Return (X, Y) of the center of cell containing provided text 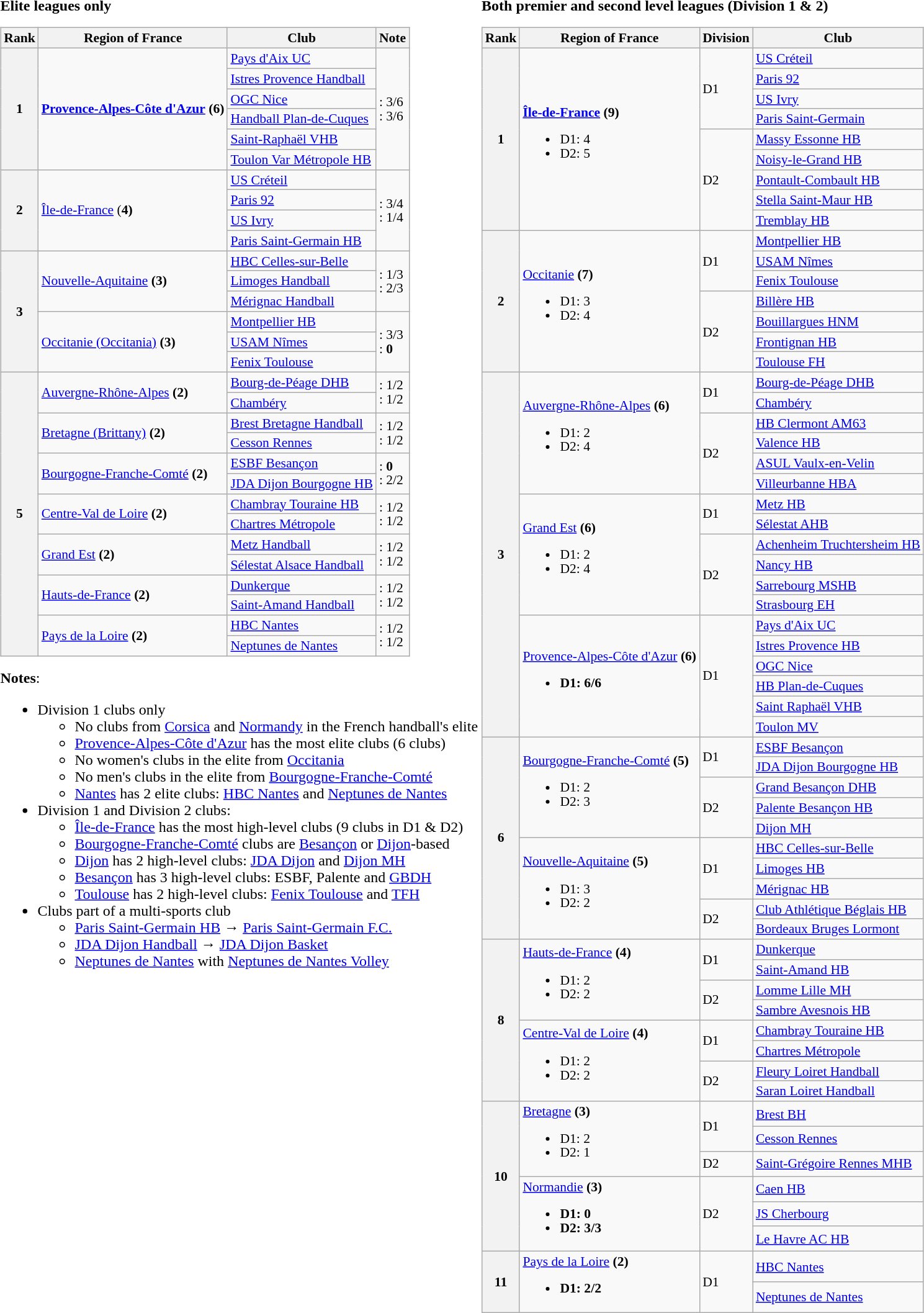
Mérignac HB (838, 889)
Pays de la Loire (2)D1: 2/2 (609, 1282)
Massy Essonne HB (838, 139)
Mérignac Handball (302, 302)
Brest Bretagne Handball (302, 423)
Toulouse FH (838, 363)
Nouvelle-Aquitaine (5)D1: 3D2: 2 (609, 889)
Saint Raphaël VHB (838, 706)
: 3/3 : 0 (392, 342)
Auvergne-Rhône-Alpes (6)D1: 2D2: 4 (609, 433)
8 (501, 1021)
11 (501, 1282)
Grand Est (6)D1: 2D2: 4 (609, 554)
Nouvelle-Aquitaine (3) (133, 281)
Lomme Lille MH (838, 990)
5 (20, 514)
Pontault-Combault HB (838, 180)
: 3/6 : 3/6 (392, 109)
Saran Loiret Handball (838, 1091)
Occitanie (7)D1: 3D2: 4 (609, 301)
Sélestat Alsace Handball (302, 565)
Villeurbanne HBA (838, 484)
Bourgogne-Franche-Comté (2) (133, 473)
Bretagne (Brittany) (2) (133, 433)
Stella Saint-Maur HB (838, 200)
Bourgogne-Franche-Comté (5)D1: 2D2: 3 (609, 787)
: 1/3 : 2/3 (392, 281)
Istres Provence Handball (302, 78)
Saint-Amand HB (838, 970)
Occitanie (Occitania) (3) (133, 342)
Île-de-France (9)D1: 4D2: 5 (609, 139)
Frontignan HB (838, 341)
Auvergne-Rhône-Alpes (2) (133, 392)
Fleury Loiret Handball (838, 1072)
Strasbourg EH (838, 605)
Grand Est (2) (133, 554)
Bordeaux Bruges Lormont (838, 929)
Limoges Handball (302, 281)
Hauts-de-France (4)D1: 2D2: 2 (609, 980)
Paris Saint-Germain (838, 119)
: 0 : 2/2 (392, 473)
JS Cherbourg (838, 1214)
6 (501, 838)
Note (392, 38)
Bouillargues HNM (838, 322)
Achenheim Truchtersheim HB (838, 544)
Grand Besançon DHB (838, 787)
Palente Besançon HB (838, 808)
Pays de la Loire (2) (133, 636)
Billère HB (838, 302)
Centre-Val de Loire (4)D1: 2D2: 2 (609, 1060)
Centre-Val de Loire (2) (133, 514)
: 3/4 : 1/4 (392, 210)
Handball Plan-de-Cuques (302, 119)
Noisy-le-Grand HB (838, 160)
Saint-Grégoire Rennes MHB (838, 1163)
Saint-Amand Handball (302, 605)
Toulon Var Métropole HB (302, 160)
HB Clermont AM63 (838, 423)
Île-de-France (4) (133, 210)
Caen HB (838, 1189)
Provence-Alpes-Côte d'Azur (6)D1: 6/6 (609, 676)
Dijon MH (838, 828)
Bretagne (3)D1: 2D2: 1 (609, 1139)
Tremblay HB (838, 220)
Limoges HB (838, 868)
Toulon MV (838, 726)
Istres Provence HB (838, 646)
HB Plan-de-Cuques (838, 687)
Paris Saint-Germain HB (302, 241)
Valence HB (838, 443)
Provence-Alpes-Côte d'Azur (6) (133, 109)
Metz Handball (302, 544)
Sélestat AHB (838, 524)
Le Havre AC HB (838, 1239)
Saint-Raphaël VHB (302, 139)
ASUL Vaulx-en-Velin (838, 463)
Club Athlétique Béglais HB (838, 909)
Division (726, 38)
Hauts-de-France (2) (133, 595)
Normandie (3)D1: 0D2: 3/3 (609, 1214)
10 (501, 1176)
Nancy HB (838, 565)
Sambre Avesnois HB (838, 1011)
Metz HB (838, 504)
Sarrebourg MSHB (838, 585)
Brest BH (838, 1114)
